Return the [X, Y] coordinate for the center point of the cell that contains the specified text.  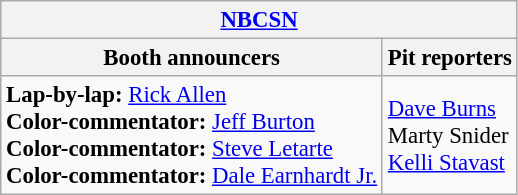
Booth announcers [192, 58]
Lap-by-lap: Rick AllenColor-commentator: Jeff BurtonColor-commentator: Steve LetarteColor-commentator: Dale Earnhardt Jr. [192, 136]
Dave BurnsMarty SniderKelli Stavast [450, 136]
NBCSN [260, 20]
Pit reporters [450, 58]
